Detect which cell encompasses the target text, then output its (X, Y) center coordinate. 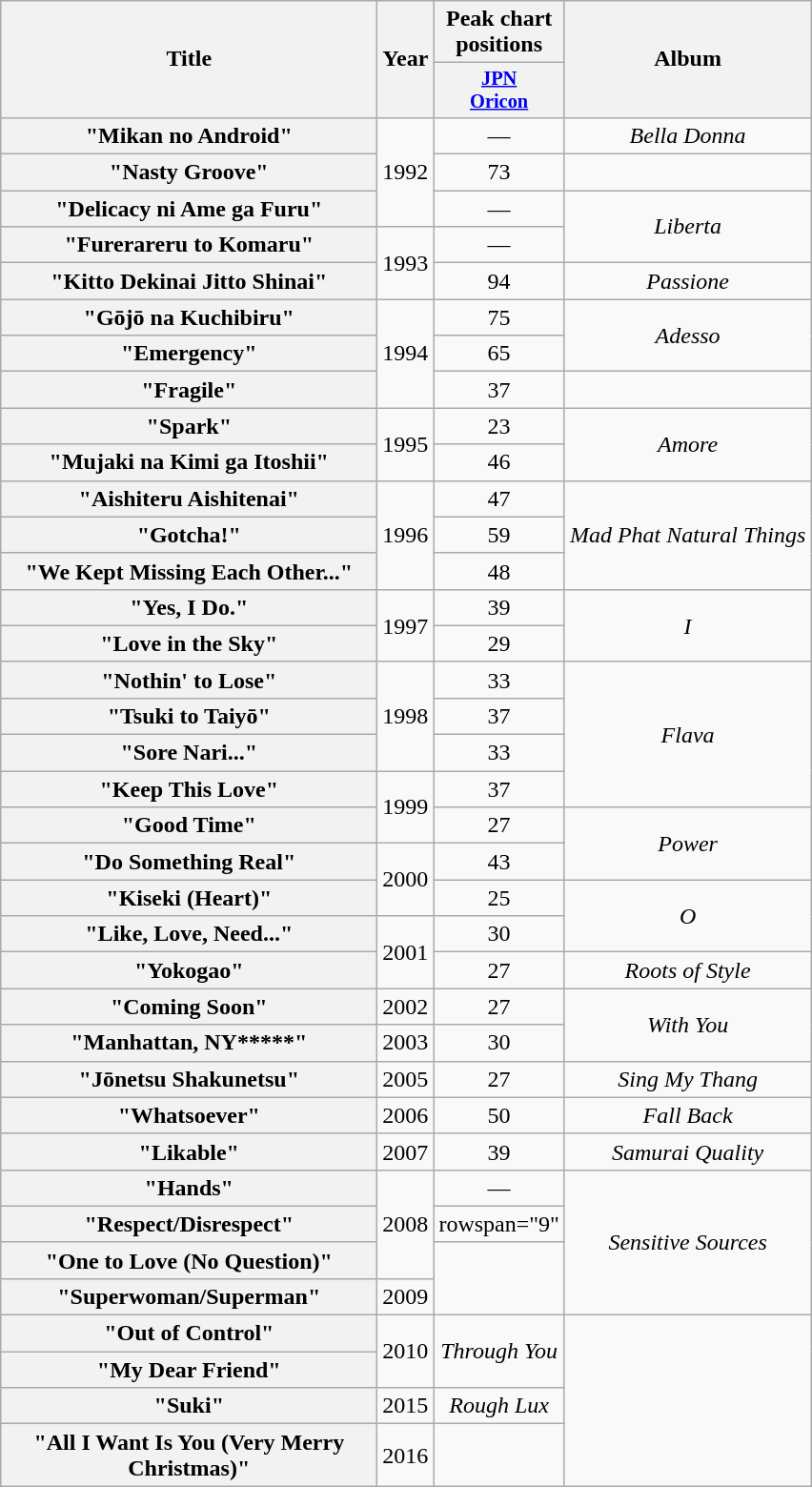
"Do Something Real" (189, 862)
"Jōnetsu Shakunetsu" (189, 1079)
"Yes, I Do." (189, 607)
"Like, Love, Need..." (189, 934)
2008 (406, 1224)
2016 (406, 1455)
"Spark" (189, 426)
"Sore Nari..." (189, 753)
"Hands" (189, 1188)
"We Kept Missing Each Other..." (189, 571)
"Keep This Love" (189, 789)
"Whatsoever" (189, 1115)
23 (499, 426)
"Mikan no Android" (189, 135)
Samurai Quality (687, 1151)
"Superwoman/Superman" (189, 1296)
Liberta (687, 227)
47 (499, 499)
Flava (687, 734)
"Gotcha!" (189, 535)
"Respect/Disrespect" (189, 1224)
"Aishiteru Aishitenai" (189, 499)
With You (687, 1025)
Rough Lux (499, 1406)
2007 (406, 1151)
"Nothin' to Lose" (189, 680)
"Suki" (189, 1406)
Passione (687, 281)
2006 (406, 1115)
"Love in the Sky" (189, 643)
65 (499, 354)
1992 (406, 172)
1993 (406, 263)
Power (687, 844)
1995 (406, 444)
O (687, 916)
JPNOricon (499, 91)
2015 (406, 1406)
"Mujaki na Kimi ga Itoshii" (189, 462)
"Coming Soon" (189, 1007)
1997 (406, 625)
2005 (406, 1079)
"Fragile" (189, 390)
Title (189, 59)
46 (499, 462)
"My Dear Friend" (189, 1370)
2003 (406, 1043)
94 (499, 281)
"Yokogao" (189, 970)
"Delicacy ni Ame ga Furu" (189, 209)
Mad Phat Natural Things (687, 535)
2010 (406, 1352)
50 (499, 1115)
1999 (406, 807)
1994 (406, 354)
Sing My Thang (687, 1079)
"Good Time" (189, 825)
Amore (687, 444)
"Likable" (189, 1151)
rowspan="9" (499, 1224)
Adesso (687, 336)
"Gōjō na Kuchibiru" (189, 317)
1996 (406, 535)
"All I Want Is You (Very Merry Christmas)" (189, 1455)
25 (499, 898)
1998 (406, 716)
"One to Love (No Question)" (189, 1260)
I (687, 625)
2009 (406, 1296)
"Tsuki to Taiyō" (189, 716)
2000 (406, 880)
"Kitto Dekinai Jitto Shinai" (189, 281)
Album (687, 59)
43 (499, 862)
Year (406, 59)
73 (499, 173)
Roots of Style (687, 970)
48 (499, 571)
75 (499, 317)
29 (499, 643)
Fall Back (687, 1115)
Sensitive Sources (687, 1242)
2001 (406, 952)
"Emergency" (189, 354)
Through You (499, 1352)
"Kiseki (Heart)" (189, 898)
2002 (406, 1007)
Peak chart positions (499, 32)
"Manhattan, NY*****" (189, 1043)
"Out of Control" (189, 1334)
"Nasty Groove" (189, 173)
59 (499, 535)
"Furerareru to Komaru" (189, 245)
Bella Donna (687, 135)
